From the cell containing the given text, extract its center point as (X, Y) coordinate. 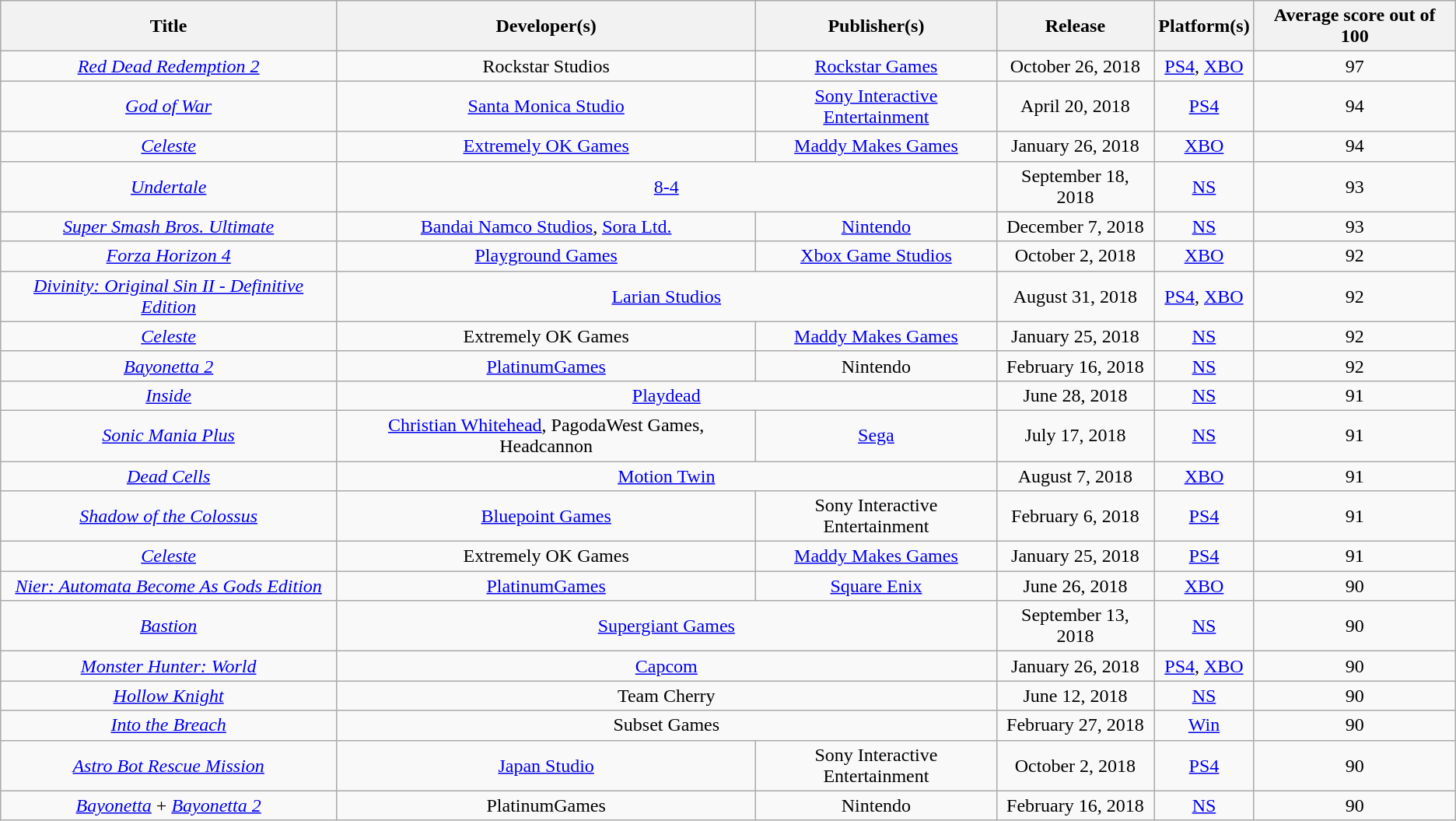
Astro Bot Rescue Mission (169, 766)
Santa Monica Studio (546, 106)
Team Cherry (667, 696)
Bayonetta 2 (169, 366)
Rockstar Games (876, 66)
August 31, 2018 (1075, 296)
Developer(s) (546, 26)
September 13, 2018 (1075, 626)
Forza Horizon 4 (169, 256)
Capcom (667, 666)
September 18, 2018 (1075, 187)
August 7, 2018 (1075, 475)
God of War (169, 106)
Nier: Automata Become As Gods Edition (169, 586)
Title (169, 26)
Bluepoint Games (546, 517)
Undertale (169, 187)
Bayonetta + Bayonetta 2 (169, 805)
Sega (876, 436)
Release (1075, 26)
February 27, 2018 (1075, 725)
Japan Studio (546, 766)
Supergiant Games (667, 626)
Red Dead Redemption 2 (169, 66)
Playground Games (546, 256)
Subset Games (667, 725)
Hollow Knight (169, 696)
June 12, 2018 (1075, 696)
Dead Cells (169, 475)
Shadow of the Colossus (169, 517)
Playdead (667, 395)
Xbox Game Studios (876, 256)
Win (1204, 725)
Super Smash Bros. Ultimate (169, 226)
Into the Breach (169, 725)
Divinity: Original Sin II - Definitive Edition (169, 296)
Platform(s) (1204, 26)
February 6, 2018 (1075, 517)
Rockstar Studios (546, 66)
Motion Twin (667, 475)
June 26, 2018 (1075, 586)
Christian Whitehead, PagodaWest Games, Headcannon (546, 436)
Bandai Namco Studios, Sora Ltd. (546, 226)
April 20, 2018 (1075, 106)
December 7, 2018 (1075, 226)
July 17, 2018 (1075, 436)
Average score out of 100 (1355, 26)
Square Enix (876, 586)
Larian Studios (667, 296)
Publisher(s) (876, 26)
Monster Hunter: World (169, 666)
Bastion (169, 626)
June 28, 2018 (1075, 395)
Inside (169, 395)
8-4 (667, 187)
Sonic Mania Plus (169, 436)
October 26, 2018 (1075, 66)
97 (1355, 66)
